Identify which cell holds the provided text, then report its [x, y] central coordinate. 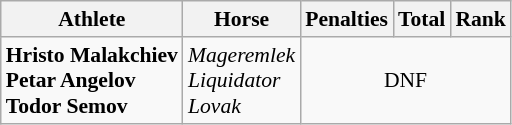
Penalties [346, 19]
Athlete [92, 19]
DNF [406, 80]
Hristo MalakchievPetar AngelovTodor Semov [92, 80]
Total [422, 19]
Horse [242, 19]
MageremlekLiquidatorLovak [242, 80]
Rank [480, 19]
